Detect which cell encompasses the target text, then output its [X, Y] center coordinate. 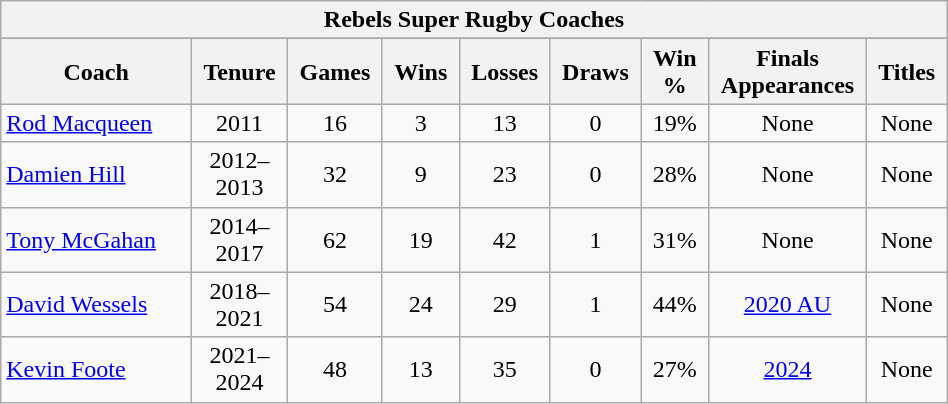
16 [336, 123]
29 [504, 304]
Win % [675, 72]
2014–2017 [239, 240]
23 [504, 174]
Damien Hill [96, 174]
2011 [239, 123]
32 [336, 174]
19% [675, 123]
2021–2024 [239, 370]
48 [336, 370]
42 [504, 240]
Wins [420, 72]
35 [504, 370]
Titles [906, 72]
2024 [788, 370]
31% [675, 240]
Finals Appearances [788, 72]
Tony McGahan [96, 240]
Coach [96, 72]
62 [336, 240]
2020 AU [788, 304]
28% [675, 174]
Tenure [239, 72]
Rod Macqueen [96, 123]
27% [675, 370]
54 [336, 304]
Rebels Super Rugby Coaches [474, 20]
David Wessels [96, 304]
44% [675, 304]
2012–2013 [239, 174]
3 [420, 123]
Kevin Foote [96, 370]
Losses [504, 72]
9 [420, 174]
2018–2021 [239, 304]
Draws [596, 72]
19 [420, 240]
Games [336, 72]
24 [420, 304]
